Determine the (x, y) coordinate at the center of the cell enclosing the given text.  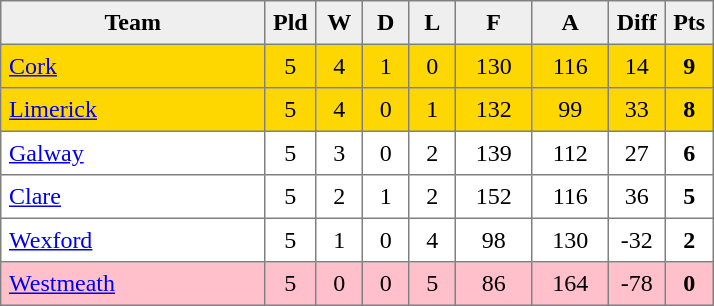
8 (689, 110)
9 (689, 66)
112 (570, 153)
Pts (689, 23)
Galway (133, 153)
Wexford (133, 240)
27 (636, 153)
Westmeath (133, 284)
164 (570, 284)
L (432, 23)
Limerick (133, 110)
33 (636, 110)
W (339, 23)
132 (493, 110)
D (385, 23)
139 (493, 153)
F (493, 23)
Cork (133, 66)
3 (339, 153)
14 (636, 66)
99 (570, 110)
-78 (636, 284)
98 (493, 240)
Pld (290, 23)
6 (689, 153)
A (570, 23)
152 (493, 197)
Clare (133, 197)
Diff (636, 23)
86 (493, 284)
Team (133, 23)
36 (636, 197)
-32 (636, 240)
